Extract the [X, Y] coordinate from the center of the cell holding the provided text.  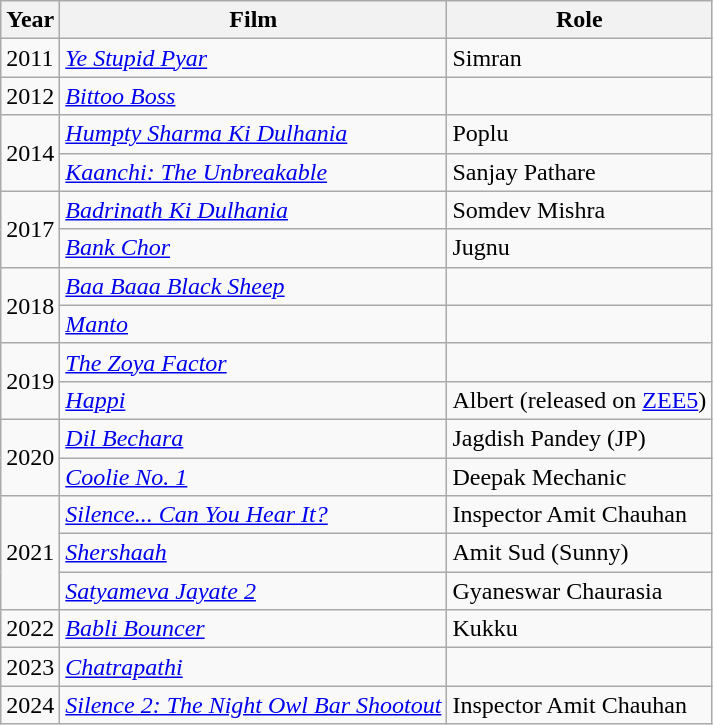
Jagdish Pandey (JP) [580, 438]
Baa Baaa Black Sheep [254, 286]
2018 [30, 305]
Chatrapathi [254, 667]
2012 [30, 96]
Bittoo Boss [254, 96]
2021 [30, 553]
Babli Bouncer [254, 629]
Gyaneswar Chaurasia [580, 591]
Somdev Mishra [580, 210]
2011 [30, 58]
Albert (released on ZEE5) [580, 400]
Manto [254, 324]
Humpty Sharma Ki Dulhania [254, 134]
The Zoya Factor [254, 362]
Coolie No. 1 [254, 477]
Badrinath Ki Dulhania [254, 210]
2019 [30, 381]
Kaanchi: The Unbreakable [254, 172]
2014 [30, 153]
2022 [30, 629]
Bank Chor [254, 248]
Happi [254, 400]
2020 [30, 457]
2017 [30, 229]
Jugnu [580, 248]
2023 [30, 667]
Kukku [580, 629]
Silence... Can You Hear It? [254, 515]
Poplu [580, 134]
2024 [30, 705]
Shershaah [254, 553]
Dil Bechara [254, 438]
Film [254, 20]
Satyameva Jayate 2 [254, 591]
Sanjay Pathare [580, 172]
Amit Sud (Sunny) [580, 553]
Role [580, 20]
Deepak Mechanic [580, 477]
Simran [580, 58]
Year [30, 20]
Ye Stupid Pyar [254, 58]
Silence 2: The Night Owl Bar Shootout [254, 705]
